Pinpoint the cell where the given text exists, returning its [X, Y] midpoint coordinate. 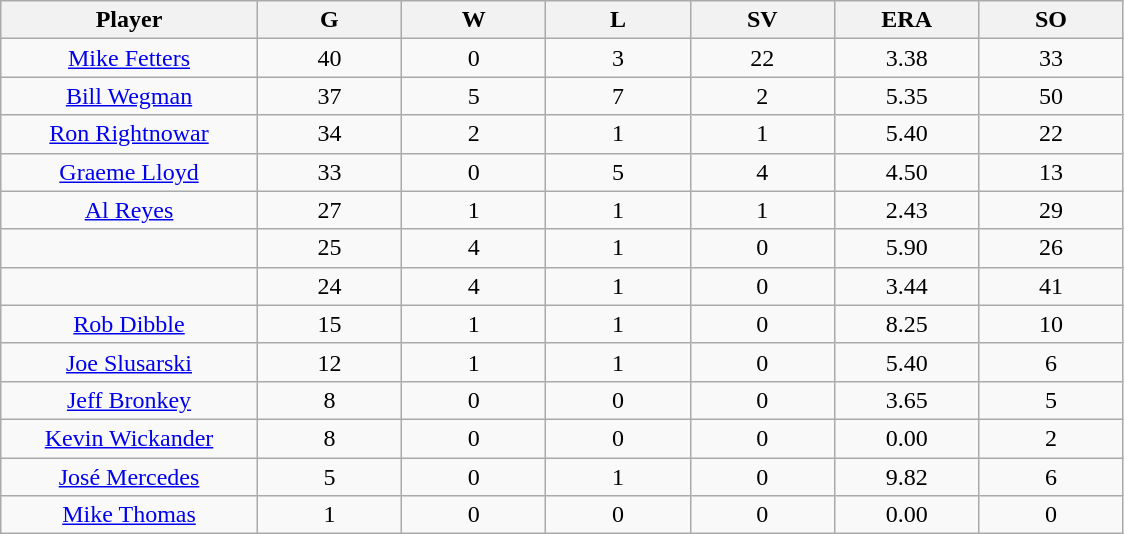
W [474, 20]
10 [1051, 324]
José Mercedes [130, 477]
26 [1051, 248]
Graeme Lloyd [130, 172]
5.90 [907, 248]
Ron Rightnowar [130, 134]
12 [329, 362]
Al Reyes [130, 210]
3.65 [907, 400]
41 [1051, 286]
L [618, 20]
Joe Slusarski [130, 362]
3.38 [907, 58]
ERA [907, 20]
Player [130, 20]
3 [618, 58]
SV [762, 20]
G [329, 20]
4.50 [907, 172]
37 [329, 96]
5.35 [907, 96]
13 [1051, 172]
3.44 [907, 286]
50 [1051, 96]
25 [329, 248]
SO [1051, 20]
15 [329, 324]
8.25 [907, 324]
Mike Thomas [130, 515]
34 [329, 134]
29 [1051, 210]
24 [329, 286]
Mike Fetters [130, 58]
Rob Dibble [130, 324]
Kevin Wickander [130, 438]
27 [329, 210]
7 [618, 96]
40 [329, 58]
Jeff Bronkey [130, 400]
2.43 [907, 210]
9.82 [907, 477]
Bill Wegman [130, 96]
